Search for the cell housing the specified text and yield its [X, Y] center coordinate. 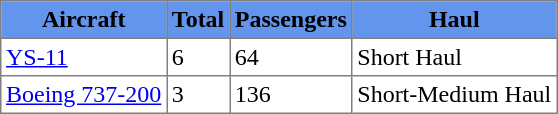
Short-Medium Haul [454, 95]
Short Haul [454, 57]
3 [198, 95]
64 [291, 57]
Passengers [291, 20]
136 [291, 95]
Aircraft [84, 20]
6 [198, 57]
Total [198, 20]
Boeing 737-200 [84, 95]
Haul [454, 20]
YS-11 [84, 57]
